Capture the cell that displays the provided text and extract its (x, y) central coordinate. 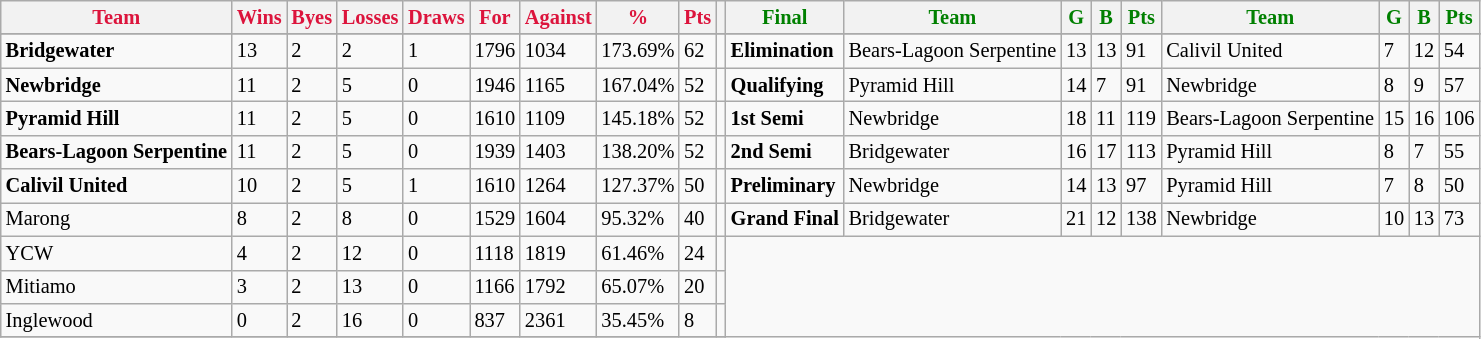
17 (1106, 152)
119 (1141, 118)
65.07% (638, 287)
YCW (116, 253)
1529 (495, 219)
61.46% (638, 253)
113 (1141, 152)
97 (1141, 186)
1166 (495, 287)
95.32% (638, 219)
62 (698, 51)
Preliminary (785, 186)
1109 (558, 118)
54 (1459, 51)
57 (1459, 85)
145.18% (638, 118)
Byes (311, 17)
1796 (495, 51)
21 (1076, 219)
1118 (495, 253)
20 (698, 287)
Qualifying (785, 85)
2nd Semi (785, 152)
55 (1459, 152)
3 (260, 287)
% (638, 17)
1165 (558, 85)
Elimination (785, 51)
2361 (558, 320)
Draws (436, 17)
9 (1424, 85)
1034 (558, 51)
Wins (260, 17)
40 (698, 219)
Mitiamo (116, 287)
1939 (495, 152)
138 (1141, 219)
Losses (370, 17)
127.37% (638, 186)
15 (1394, 118)
1403 (558, 152)
1604 (558, 219)
138.20% (638, 152)
1819 (558, 253)
Inglewood (116, 320)
For (495, 17)
1946 (495, 85)
1792 (558, 287)
Grand Final (785, 219)
Final (785, 17)
73 (1459, 219)
1st Semi (785, 118)
18 (1076, 118)
173.69% (638, 51)
Against (558, 17)
106 (1459, 118)
Marong (116, 219)
24 (698, 253)
167.04% (638, 85)
4 (260, 253)
1264 (558, 186)
35.45% (638, 320)
837 (495, 320)
